Detect which cell encompasses the target text, then output its (X, Y) center coordinate. 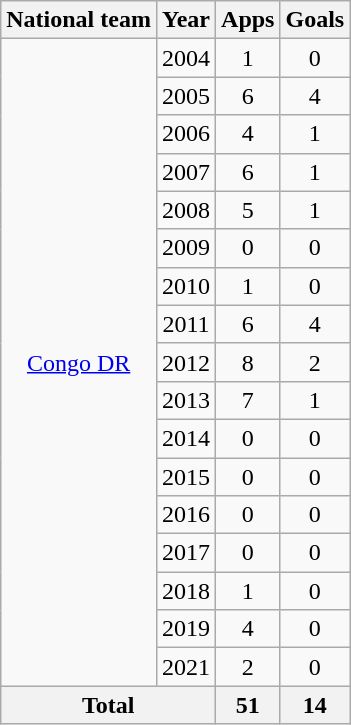
5 (248, 210)
14 (315, 705)
2008 (186, 210)
2018 (186, 591)
8 (248, 362)
Total (108, 705)
Goals (315, 20)
Congo DR (79, 362)
2021 (186, 667)
51 (248, 705)
2005 (186, 96)
2004 (186, 58)
2011 (186, 324)
2017 (186, 553)
7 (248, 400)
2019 (186, 629)
National team (79, 20)
2014 (186, 438)
2007 (186, 172)
2009 (186, 248)
2016 (186, 515)
2010 (186, 286)
Apps (248, 20)
2006 (186, 134)
2013 (186, 400)
Year (186, 20)
2015 (186, 477)
2012 (186, 362)
